Locate the cell with the specified text and output its (x, y) center coordinate. 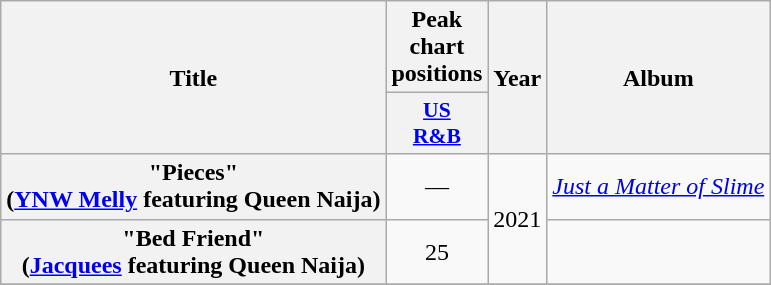
Title (194, 78)
— (437, 186)
Peak chart positions (437, 47)
25 (437, 252)
Album (658, 78)
Just a Matter of Slime (658, 186)
Year (518, 78)
2021 (518, 219)
"Pieces"(YNW Melly featuring Queen Naija) (194, 186)
"Bed Friend"(Jacquees featuring Queen Naija) (194, 252)
USR&B (437, 124)
